Determine the (X, Y) coordinate at the center of the cell enclosing the given text.  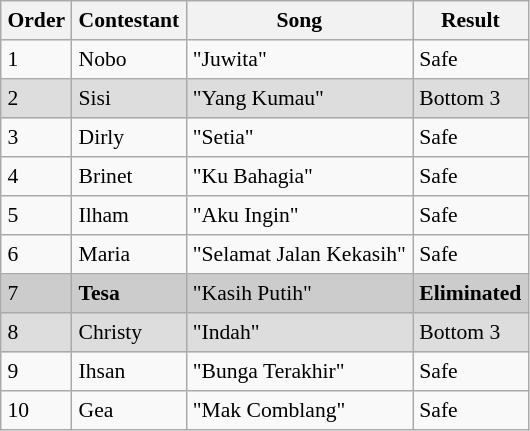
Ihsan (129, 372)
Dirly (129, 138)
7 (36, 294)
5 (36, 216)
"Aku Ingin" (300, 216)
10 (36, 410)
Contestant (129, 20)
Christy (129, 332)
Song (300, 20)
Nobo (129, 60)
Order (36, 20)
6 (36, 254)
"Setia" (300, 138)
4 (36, 176)
"Bunga Terakhir" (300, 372)
Tesa (129, 294)
Brinet (129, 176)
"Ku Bahagia" (300, 176)
Ilham (129, 216)
"Mak Comblang" (300, 410)
"Selamat Jalan Kekasih" (300, 254)
Eliminated (470, 294)
9 (36, 372)
"Juwita" (300, 60)
3 (36, 138)
Sisi (129, 98)
1 (36, 60)
"Indah" (300, 332)
8 (36, 332)
"Kasih Putih" (300, 294)
2 (36, 98)
"Yang Kumau" (300, 98)
Maria (129, 254)
Gea (129, 410)
Result (470, 20)
